Output the [x, y] coordinate of the center of the cell containing the given text.  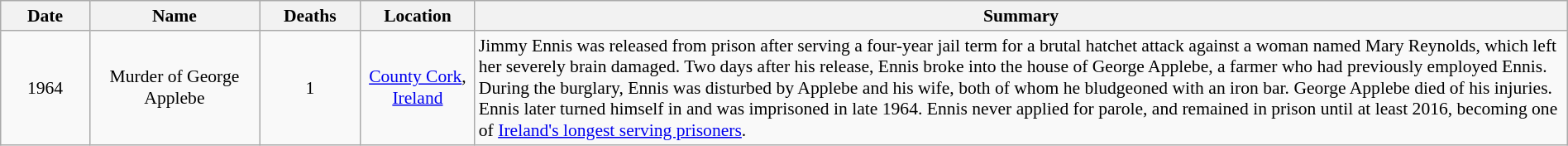
Date [45, 16]
1 [311, 88]
Name [174, 16]
1964 [45, 88]
Murder of George Applebe [174, 88]
County Cork, Ireland [418, 88]
Location [418, 16]
Deaths [311, 16]
Summary [1021, 16]
